Extract the (X, Y) coordinate from the center of the cell holding the provided text.  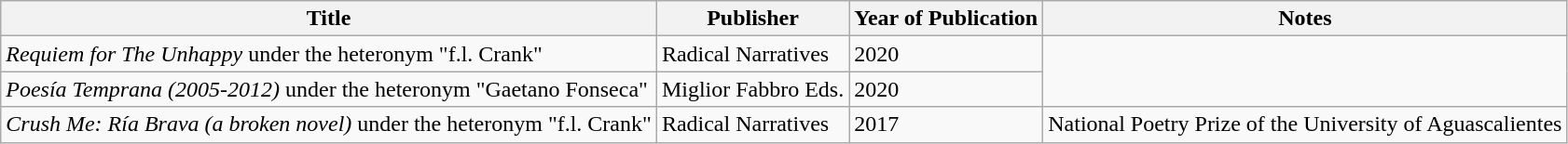
2017 (946, 124)
Miglior Fabbro Eds. (752, 89)
Title (329, 19)
Poesía Temprana (2005-2012) under the heteronym "Gaetano Fonseca" (329, 89)
Notes (1305, 19)
Requiem for The Unhappy under the heteronym "f.l. Crank" (329, 54)
Year of Publication (946, 19)
Publisher (752, 19)
National Poetry Prize of the University of Aguascalientes (1305, 124)
Crush Me: Ría Brava (a broken novel) under the heteronym "f.l. Crank" (329, 124)
